Capture the cell that displays the provided text and extract its (X, Y) central coordinate. 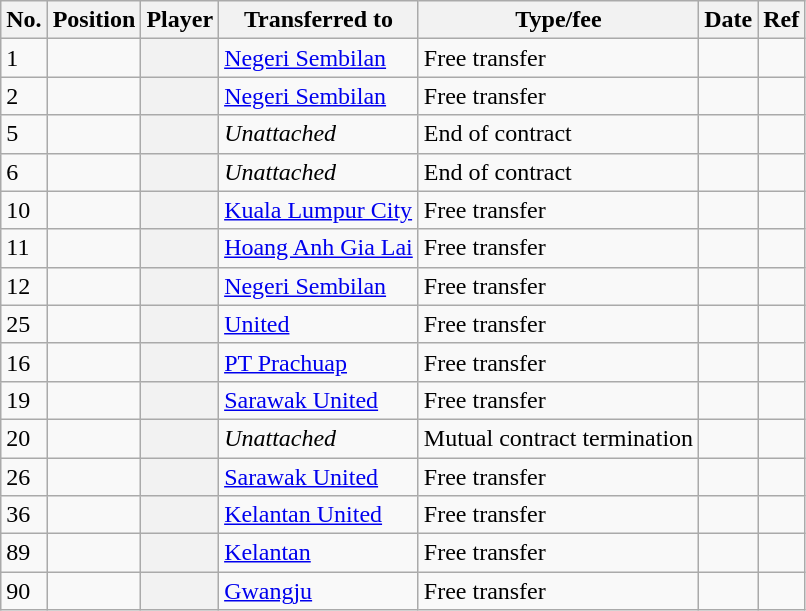
Ref (782, 20)
United (319, 324)
10 (24, 210)
2 (24, 96)
89 (24, 553)
1 (24, 58)
Hoang Anh Gia Lai (319, 248)
Player (180, 20)
25 (24, 324)
Date (728, 20)
PT Prachuap (319, 362)
26 (24, 477)
5 (24, 134)
12 (24, 286)
20 (24, 438)
Mutual contract termination (558, 438)
Kelantan United (319, 515)
11 (24, 248)
Transferred to (319, 20)
36 (24, 515)
90 (24, 591)
Position (94, 20)
No. (24, 20)
16 (24, 362)
19 (24, 400)
Gwangju (319, 591)
6 (24, 172)
Kelantan (319, 553)
Kuala Lumpur City (319, 210)
Type/fee (558, 20)
